Return [X, Y] of the center of cell containing provided text 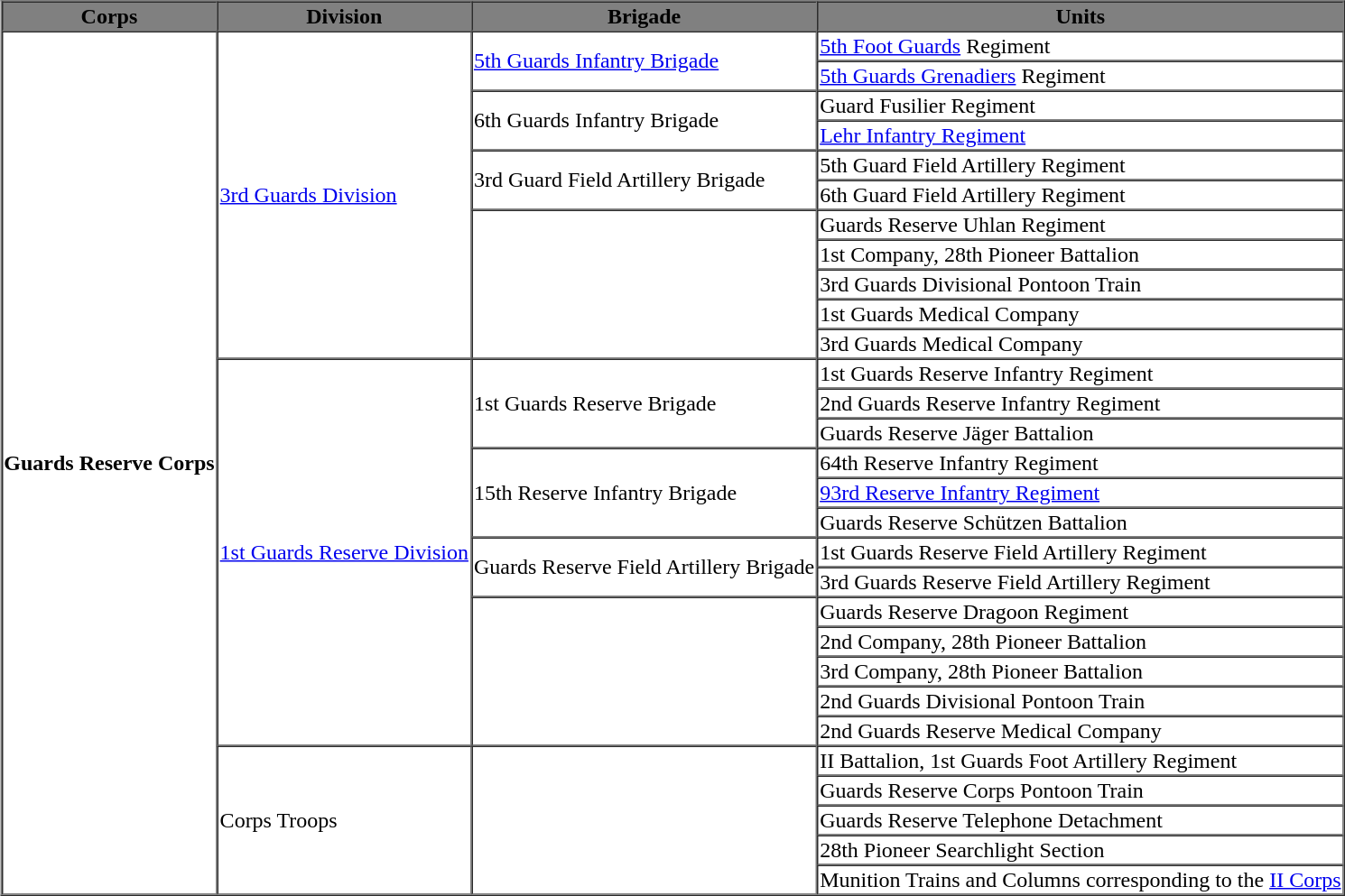
2nd Guards Reserve Infantry Regiment [1080, 402]
Lehr Infantry Regiment [1080, 135]
Guards Reserve Corps [108, 462]
3rd Guards Reserve Field Artillery Regiment [1080, 581]
1st Guards Reserve Infantry Regiment [1080, 374]
Guards Reserve Telephone Detachment [1080, 819]
Corps [108, 16]
Guards Reserve Jäger Battalion [1080, 433]
1st Guards Reserve Brigade [645, 404]
6th Guard Field Artillery Regiment [1080, 195]
28th Pioneer Searchlight Section [1080, 850]
Munition Trains and Columns corresponding to the II Corps [1080, 879]
Units [1080, 16]
Corps Troops [345, 819]
1st Guards Medical Company [1080, 314]
Guards Reserve Uhlan Regiment [1080, 224]
2nd Guards Reserve Medical Company [1080, 731]
6th Guards Infantry Brigade [645, 120]
64th Reserve Infantry Regiment [1080, 462]
1st Company, 28th Pioneer Battalion [1080, 254]
5th Guards Infantry Brigade [645, 60]
Brigade [645, 16]
2nd Company, 28th Pioneer Battalion [1080, 641]
Guards Reserve Schützen Battalion [1080, 522]
Guards Reserve Dragoon Regiment [1080, 612]
5th Foot Guards Regiment [1080, 45]
3rd Guards Divisional Pontoon Train [1080, 283]
2nd Guards Divisional Pontoon Train [1080, 700]
Guards Reserve Field Artillery Brigade [645, 568]
5th Guard Field Artillery Regiment [1080, 164]
93rd Reserve Infantry Regiment [1080, 493]
3rd Guards Division [345, 195]
1st Guards Reserve Field Artillery Regiment [1080, 552]
1st Guards Reserve Division [345, 552]
II Battalion, 1st Guards Foot Artillery Regiment [1080, 760]
3rd Guards Medical Company [1080, 343]
15th Reserve Infantry Brigade [645, 493]
Division [345, 16]
3rd Company, 28th Pioneer Battalion [1080, 671]
3rd Guard Field Artillery Brigade [645, 180]
5th Guards Grenadiers Regiment [1080, 76]
Guards Reserve Corps Pontoon Train [1080, 790]
Guard Fusilier Regiment [1080, 105]
